Return the [x, y] coordinate for the center point of the cell that contains the specified text.  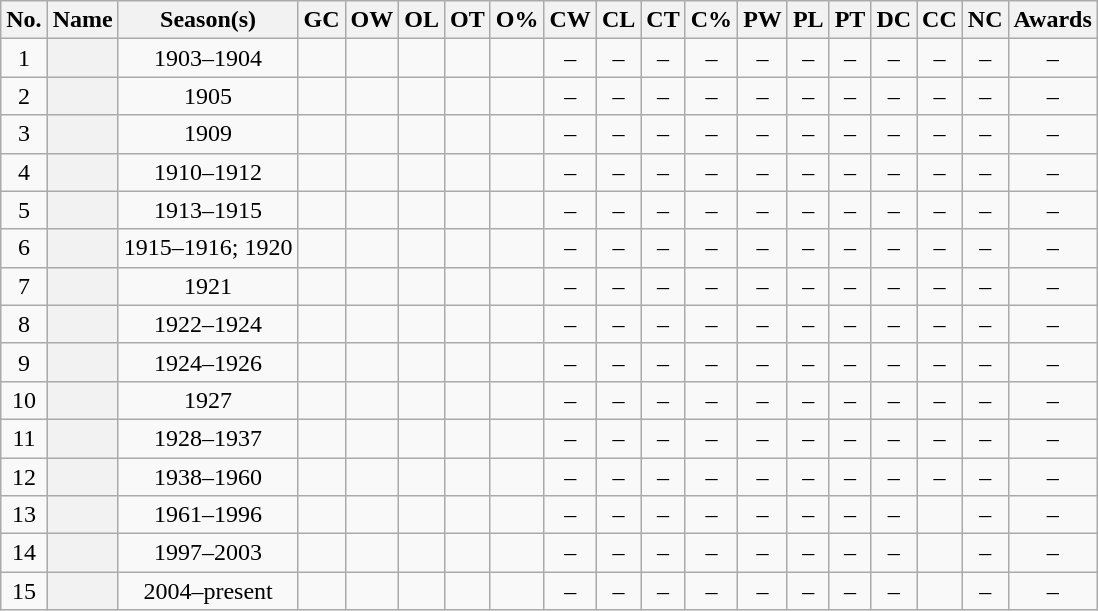
6 [24, 248]
1913–1915 [208, 210]
CT [663, 20]
OW [372, 20]
14 [24, 553]
9 [24, 362]
5 [24, 210]
CL [618, 20]
PT [850, 20]
1961–1996 [208, 515]
DC [894, 20]
12 [24, 477]
13 [24, 515]
1924–1926 [208, 362]
PL [808, 20]
11 [24, 438]
Name [82, 20]
3 [24, 134]
1921 [208, 286]
OT [467, 20]
1938–1960 [208, 477]
1922–1924 [208, 324]
CC [940, 20]
NC [985, 20]
8 [24, 324]
O% [517, 20]
OL [422, 20]
PW [763, 20]
15 [24, 591]
C% [711, 20]
1903–1904 [208, 58]
10 [24, 400]
7 [24, 286]
1997–2003 [208, 553]
4 [24, 172]
Awards [1052, 20]
1909 [208, 134]
1915–1916; 1920 [208, 248]
CW [570, 20]
1905 [208, 96]
No. [24, 20]
GC [322, 20]
2004–present [208, 591]
1927 [208, 400]
1910–1912 [208, 172]
2 [24, 96]
1 [24, 58]
Season(s) [208, 20]
1928–1937 [208, 438]
